Scan for the cell matching the given text and deliver its (x, y) coordinate at center. 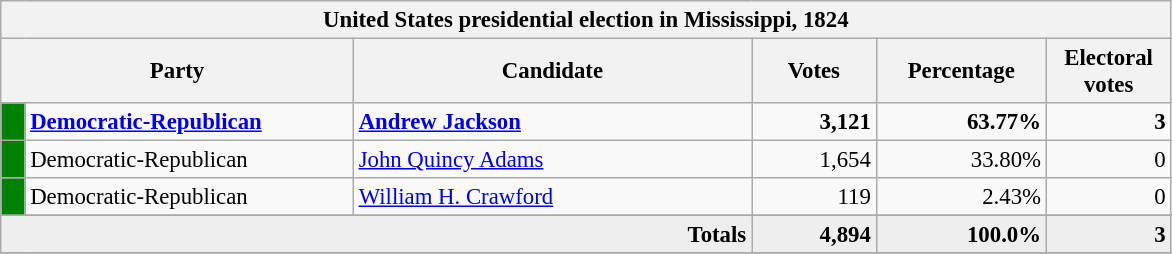
United States presidential election in Mississippi, 1824 (586, 20)
Electoral votes (1108, 72)
33.80% (961, 160)
2.43% (961, 197)
Percentage (961, 72)
119 (814, 197)
Votes (814, 72)
Andrew Jackson (552, 122)
100.0% (961, 235)
3,121 (814, 122)
Totals (376, 235)
William H. Crawford (552, 197)
4,894 (814, 235)
63.77% (961, 122)
John Quincy Adams (552, 160)
1,654 (814, 160)
Party (178, 72)
Candidate (552, 72)
